From the cell containing the given text, extract its center point as [X, Y] coordinate. 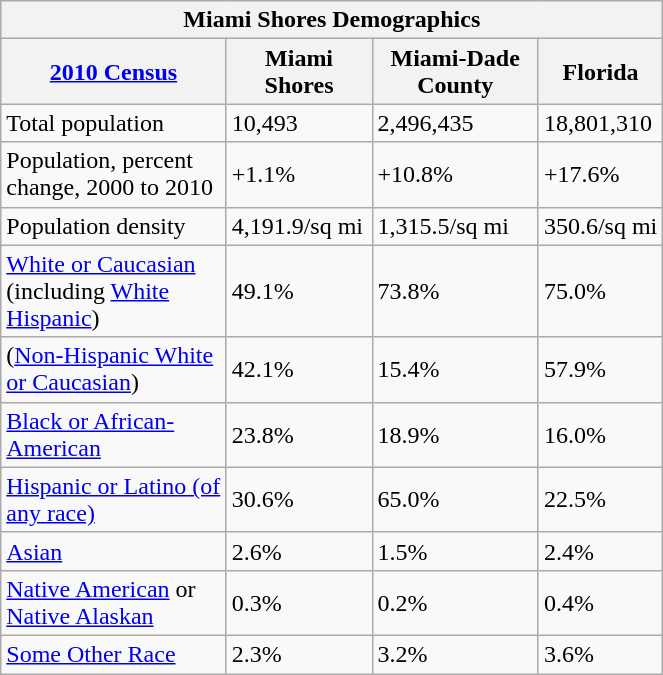
(Non-Hispanic White or Caucasian) [114, 370]
0.2% [455, 602]
2010 Census [114, 72]
2,496,435 [455, 123]
+17.6% [600, 174]
Miami-Dade County [455, 72]
18.9% [455, 434]
White or Caucasian (including White Hispanic) [114, 291]
Florida [600, 72]
2.6% [299, 551]
Population density [114, 226]
49.1% [299, 291]
Native American or Native Alaskan [114, 602]
30.6% [299, 500]
0.3% [299, 602]
+10.8% [455, 174]
75.0% [600, 291]
3.6% [600, 654]
4,191.9/sq mi [299, 226]
65.0% [455, 500]
3.2% [455, 654]
15.4% [455, 370]
18,801,310 [600, 123]
0.4% [600, 602]
Black or African-American [114, 434]
350.6/sq mi [600, 226]
2.3% [299, 654]
16.0% [600, 434]
Total population [114, 123]
22.5% [600, 500]
Miami Shores [299, 72]
73.8% [455, 291]
+1.1% [299, 174]
23.8% [299, 434]
Hispanic or Latino (of any race) [114, 500]
2.4% [600, 551]
Population, percent change, 2000 to 2010 [114, 174]
10,493 [299, 123]
Some Other Race [114, 654]
1,315.5/sq mi [455, 226]
1.5% [455, 551]
57.9% [600, 370]
Asian [114, 551]
Miami Shores Demographics [332, 20]
42.1% [299, 370]
